Return the (X, Y) coordinate for the center point of the cell that contains the specified text.  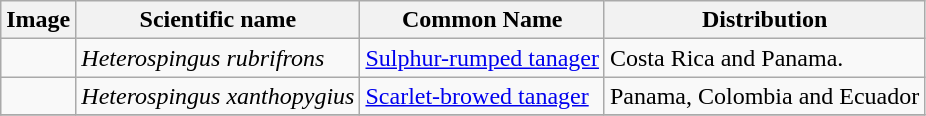
Distribution (764, 20)
Image (38, 20)
Panama, Colombia and Ecuador (764, 96)
Common Name (482, 20)
Heterospingus rubrifrons (218, 58)
Scarlet-browed tanager (482, 96)
Costa Rica and Panama. (764, 58)
Heterospingus xanthopygius (218, 96)
Sulphur-rumped tanager (482, 58)
Scientific name (218, 20)
